Search for the cell housing the specified text and yield its (x, y) center coordinate. 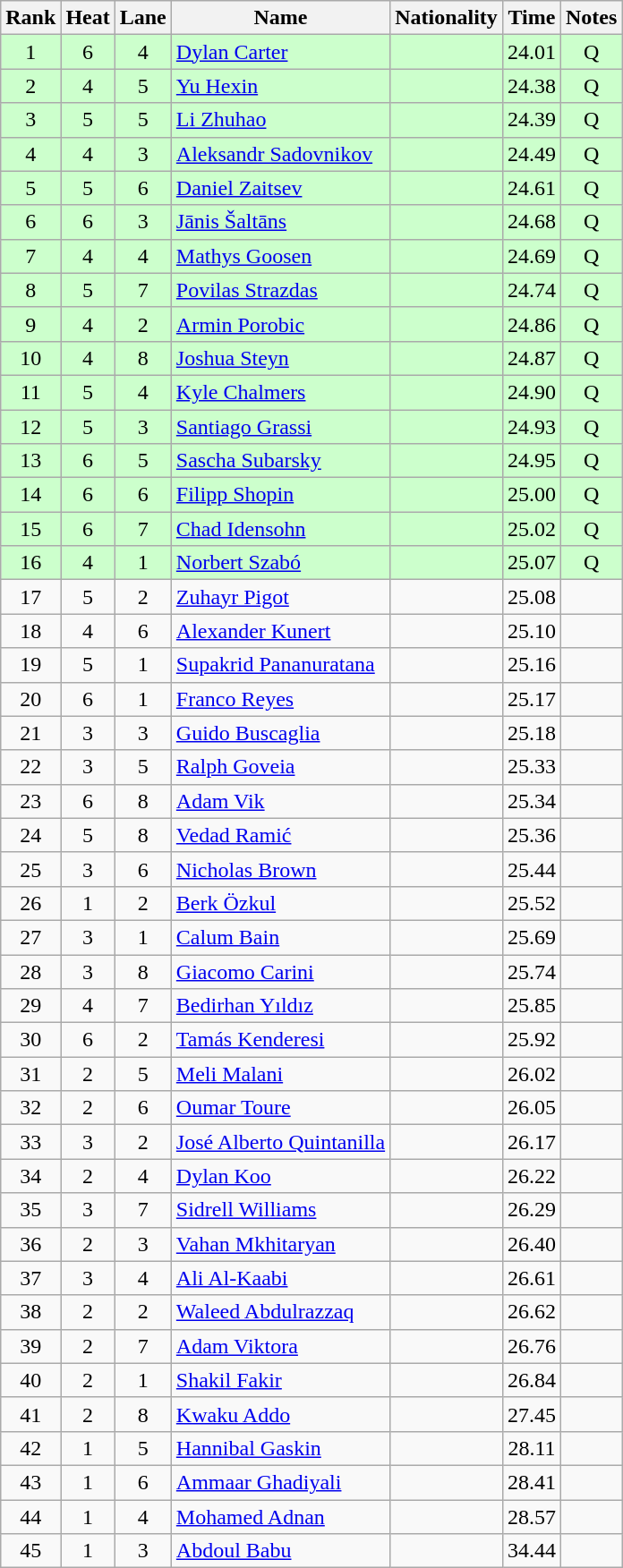
Lane (143, 18)
Bedirhan Yıldız (280, 1006)
24.01 (532, 52)
19 (30, 665)
Chad Idensohn (280, 529)
Sidrell Williams (280, 1210)
Filipp Shopin (280, 495)
Franco Reyes (280, 699)
29 (30, 1006)
24.49 (532, 154)
25.00 (532, 495)
Tamás Kenderesi (280, 1040)
Jānis Šaltāns (280, 222)
25.02 (532, 529)
Vahan Mkhitaryan (280, 1244)
14 (30, 495)
25.33 (532, 767)
Kyle Chalmers (280, 392)
25.69 (532, 937)
40 (30, 1380)
Rank (30, 18)
23 (30, 801)
25.74 (532, 971)
11 (30, 392)
Zuhayr Pigot (280, 597)
Dylan Carter (280, 52)
Mathys Goosen (280, 256)
9 (30, 324)
39 (30, 1346)
26.84 (532, 1380)
Time (532, 18)
Nicholas Brown (280, 869)
Nationality (447, 18)
Notes (591, 18)
26.17 (532, 1142)
24.90 (532, 392)
36 (30, 1244)
25.36 (532, 835)
25.92 (532, 1040)
Ammaar Ghadiyali (280, 1482)
16 (30, 563)
35 (30, 1210)
Joshua Steyn (280, 358)
25.17 (532, 699)
Norbert Szabó (280, 563)
Mohamed Adnan (280, 1517)
45 (30, 1551)
Name (280, 18)
Armin Porobic (280, 324)
24.38 (532, 86)
26 (30, 903)
Adam Viktora (280, 1346)
Dylan Koo (280, 1176)
Guido Buscaglia (280, 733)
Alexander Kunert (280, 631)
28.11 (532, 1448)
Hannibal Gaskin (280, 1448)
22 (30, 767)
Berk Özkul (280, 903)
27.45 (532, 1414)
32 (30, 1108)
25.07 (532, 563)
26.22 (532, 1176)
34.44 (532, 1551)
25.10 (532, 631)
25.18 (532, 733)
28.41 (532, 1482)
30 (30, 1040)
31 (30, 1074)
34 (30, 1176)
18 (30, 631)
33 (30, 1142)
25.34 (532, 801)
42 (30, 1448)
15 (30, 529)
Ali Al-Kaabi (280, 1278)
25.85 (532, 1006)
José Alberto Quintanilla (280, 1142)
37 (30, 1278)
28.57 (532, 1517)
13 (30, 461)
Supakrid Pananuratana (280, 665)
12 (30, 427)
Calum Bain (280, 937)
Giacomo Carini (280, 971)
41 (30, 1414)
Kwaku Addo (280, 1414)
Shakil Fakir (280, 1380)
Aleksandr Sadovnikov (280, 154)
43 (30, 1482)
44 (30, 1517)
Adam Vik (280, 801)
Oumar Toure (280, 1108)
Vedad Ramić (280, 835)
24.69 (532, 256)
Yu Hexin (280, 86)
10 (30, 358)
25.44 (532, 869)
25.52 (532, 903)
Meli Malani (280, 1074)
26.29 (532, 1210)
26.05 (532, 1108)
Abdoul Babu (280, 1551)
26.02 (532, 1074)
26.62 (532, 1312)
20 (30, 699)
28 (30, 971)
24.39 (532, 120)
Povilas Strazdas (280, 290)
21 (30, 733)
17 (30, 597)
Li Zhuhao (280, 120)
24.74 (532, 290)
25.16 (532, 665)
25 (30, 869)
Heat (88, 18)
27 (30, 937)
24.68 (532, 222)
24.61 (532, 188)
24 (30, 835)
24.87 (532, 358)
Daniel Zaitsev (280, 188)
24.86 (532, 324)
Waleed Abdulrazzaq (280, 1312)
26.61 (532, 1278)
26.40 (532, 1244)
Santiago Grassi (280, 427)
26.76 (532, 1346)
38 (30, 1312)
24.93 (532, 427)
25.08 (532, 597)
24.95 (532, 461)
Sascha Subarsky (280, 461)
Ralph Goveia (280, 767)
